For the text-containing cell, return its midpoint in (X, Y) coordinate format. 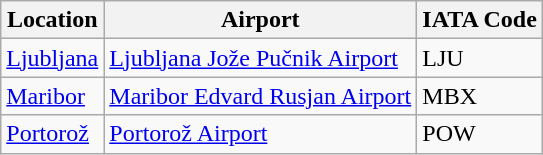
Maribor Edvard Rusjan Airport (260, 96)
LJU (480, 58)
Ljubljana (52, 58)
IATA Code (480, 20)
MBX (480, 96)
POW (480, 134)
Portorož (52, 134)
Airport (260, 20)
Location (52, 20)
Portorož Airport (260, 134)
Maribor (52, 96)
Ljubljana Jože Pučnik Airport (260, 58)
